Return (x, y) of the center of cell containing provided text 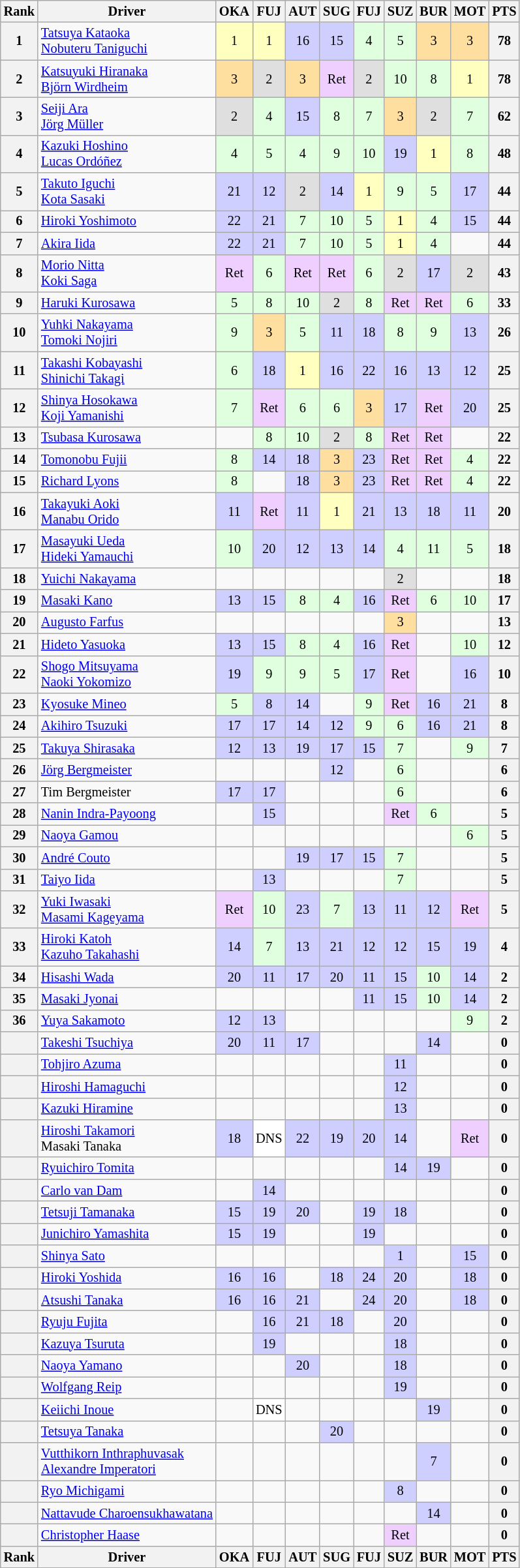
Ryo Michigami (127, 1491)
32 (20, 909)
Junichiro Yamashita (127, 1234)
Kazuki Hiramine (127, 1109)
Masaki Kano (127, 601)
Atsushi Tanaka (127, 1300)
Wolfgang Reip (127, 1387)
Tohjiro Azuma (127, 1064)
Augusto Farfus (127, 622)
Takayuki Aoki Manabu Orido (127, 511)
28 (20, 814)
Ryuju Fujita (127, 1322)
Yuki Iwasaki Masami Kageyama (127, 909)
Masayuki Ueda Hideki Yamauchi (127, 549)
30 (20, 858)
Yuichi Nakayama (127, 579)
Takeshi Tsuchiya (127, 1043)
Ryuichiro Tomita (127, 1168)
Yuya Sakamoto (127, 1021)
Hiroki Katoh Kazuho Takahashi (127, 947)
Carlo van Dam (127, 1190)
Hiroshi Hamaguchi (127, 1087)
Akira Iida (127, 243)
Akihiro Tsuzuki (127, 726)
Tsubasa Kurosawa (127, 438)
Tetsuji Tamanaka (127, 1212)
Nanin Indra-Payoong (127, 814)
Seiji Ara Jörg Müller (127, 116)
Takuya Shirasaka (127, 748)
Christopher Haase (127, 1535)
Nattavude Charoensukhawatana (127, 1513)
Hiroshi Takamori Masaki Tanaka (127, 1138)
André Couto (127, 858)
Morio Nitta Koki Saga (127, 273)
36 (20, 1021)
Hiroki Yoshimoto (127, 221)
34 (20, 977)
Tim Bergmeister (127, 792)
Shogo Mitsuyama Naoki Yokomizo (127, 674)
Kazuki Hoshino Lucas Ordóñez (127, 154)
Vutthikorn Inthraphuvasak Alexandre Imperatori (127, 1461)
Katsuyuki Hiranaka Björn Wirdheim (127, 79)
Tatsuya Kataoka Nobuteru Taniguchi (127, 41)
Hisashi Wada (127, 977)
Hiroki Yoshida (127, 1278)
62 (504, 116)
43 (504, 273)
Naoya Gamou (127, 836)
Naoya Yamano (127, 1366)
Tomonobu Fujii (127, 460)
Takashi Kobayashi Shinichi Takagi (127, 370)
Takuto Iguchi Kota Sasaki (127, 192)
Kyosuke Mineo (127, 704)
Shinya Sato (127, 1256)
29 (20, 836)
Yuhki Nakayama Tomoki Nojiri (127, 333)
27 (20, 792)
31 (20, 880)
Tetsuya Tanaka (127, 1432)
Haruki Kurosawa (127, 303)
35 (20, 999)
Richard Lyons (127, 481)
Keiichi Inoue (127, 1410)
Masaki Jyonai (127, 999)
Shinya Hosokawa Koji Yamanishi (127, 408)
48 (504, 154)
Jörg Bergmeister (127, 770)
Taiyo Iida (127, 880)
Hideto Yasuoka (127, 644)
Kazuya Tsuruta (127, 1344)
